Capture the cell that displays the provided text and extract its [x, y] central coordinate. 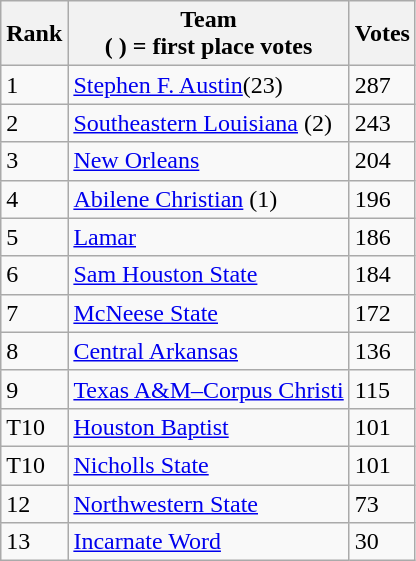
Votes [382, 34]
Stephen F. Austin(23) [208, 85]
Lamar [208, 237]
Southeastern Louisiana (2) [208, 123]
McNeese State [208, 313]
136 [382, 351]
Northwestern State [208, 503]
4 [34, 199]
196 [382, 199]
3 [34, 161]
1 [34, 85]
115 [382, 389]
8 [34, 351]
12 [34, 503]
5 [34, 237]
13 [34, 542]
9 [34, 389]
New Orleans [208, 161]
Houston Baptist [208, 427]
287 [382, 85]
2 [34, 123]
Team( ) = first place votes [208, 34]
Rank [34, 34]
Incarnate Word [208, 542]
6 [34, 275]
Central Arkansas [208, 351]
Nicholls State [208, 465]
243 [382, 123]
Texas A&M–Corpus Christi [208, 389]
73 [382, 503]
204 [382, 161]
Abilene Christian (1) [208, 199]
30 [382, 542]
186 [382, 237]
7 [34, 313]
184 [382, 275]
172 [382, 313]
Sam Houston State [208, 275]
